Capture the cell that displays the provided text and extract its [X, Y] central coordinate. 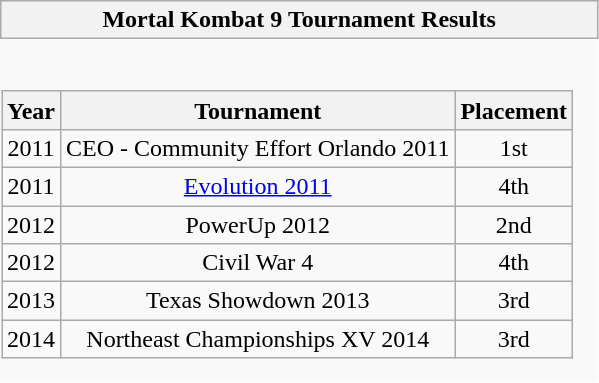
Civil War 4 [258, 263]
Evolution 2011 [258, 186]
PowerUp 2012 [258, 225]
2014 [32, 339]
2013 [32, 301]
2nd [514, 225]
Texas Showdown 2013 [258, 301]
CEO - Community Effort Orlando 2011 [258, 148]
Placement [514, 110]
Northeast Championships XV 2014 [258, 339]
Year [32, 110]
Tournament [258, 110]
1st [514, 148]
Mortal Kombat 9 Tournament Results [300, 20]
